Detect which cell encompasses the target text, then output its [X, Y] center coordinate. 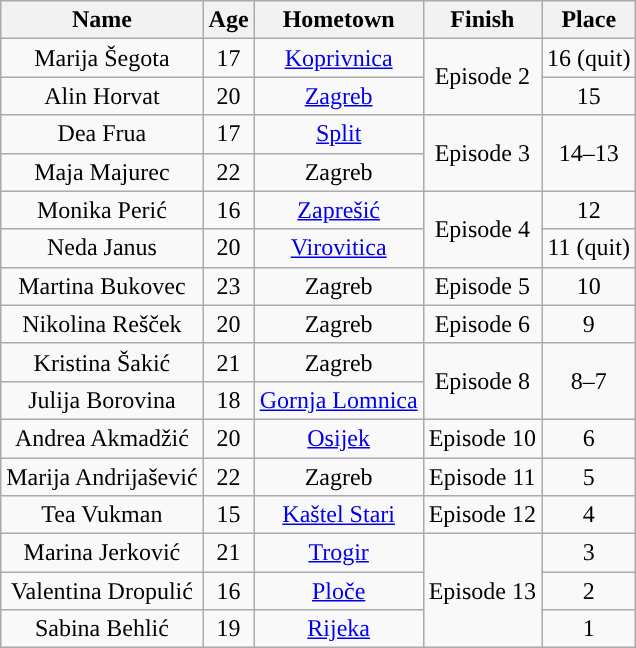
Marina Jerković [102, 553]
Andrea Akmadžić [102, 438]
Trogir [338, 553]
Osijek [338, 438]
10 [589, 286]
Martina Bukovec [102, 286]
8–7 [589, 381]
Rijeka [338, 629]
Place [589, 20]
Sabina Behlić [102, 629]
6 [589, 438]
1 [589, 629]
Kaštel Stari [338, 515]
Name [102, 20]
23 [228, 286]
Episode 5 [482, 286]
Valentina Dropulić [102, 591]
Monika Perić [102, 210]
Episode 2 [482, 77]
Episode 11 [482, 477]
14–13 [589, 153]
Episode 4 [482, 229]
9 [589, 324]
12 [589, 210]
19 [228, 629]
Dea Frua [102, 134]
Marija Andrijašević [102, 477]
Ploče [338, 591]
3 [589, 553]
Marija Šegota [102, 58]
Koprivnica [338, 58]
Episode 12 [482, 515]
Age [228, 20]
Finish [482, 20]
5 [589, 477]
2 [589, 591]
Episode 13 [482, 591]
Neda Janus [102, 248]
Gornja Lomnica [338, 400]
Alin Horvat [102, 96]
Tea Vukman [102, 515]
Julija Borovina [102, 400]
16 (quit) [589, 58]
Nikolina Rešček [102, 324]
Maja Majurec [102, 172]
4 [589, 515]
Episode 6 [482, 324]
Kristina Šakić [102, 362]
Episode 10 [482, 438]
Zaprešić [338, 210]
Virovitica [338, 248]
18 [228, 400]
Episode 8 [482, 381]
Episode 3 [482, 153]
Hometown [338, 20]
11 (quit) [589, 248]
Split [338, 134]
